Extract the [x, y] coordinate from the center of the cell holding the provided text.  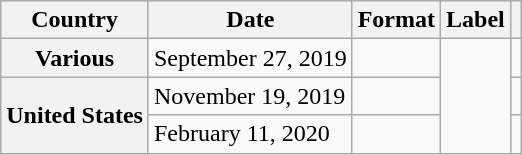
Date [250, 20]
November 19, 2019 [250, 96]
United States [75, 115]
September 27, 2019 [250, 58]
February 11, 2020 [250, 134]
Various [75, 58]
Label [476, 20]
Format [396, 20]
Country [75, 20]
